Search for the cell housing the specified text and yield its (X, Y) center coordinate. 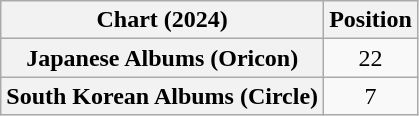
Chart (2024) (162, 20)
7 (371, 96)
Japanese Albums (Oricon) (162, 58)
22 (371, 58)
Position (371, 20)
South Korean Albums (Circle) (162, 96)
